Return (X, Y) of the center of cell containing provided text 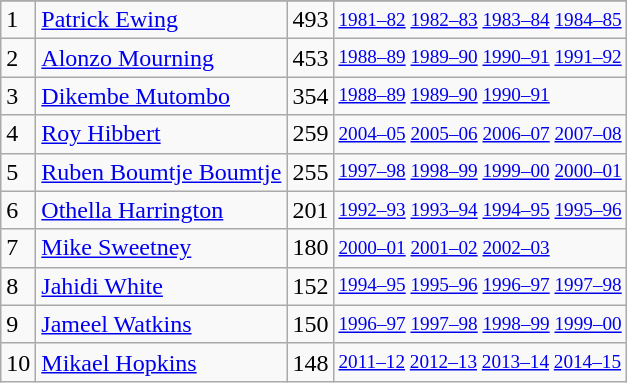
4 (18, 134)
Alonzo Mourning (162, 58)
10 (18, 362)
2011–12 2012–13 2013–14 2014–15 (480, 362)
7 (18, 248)
1988–89 1989–90 1990–91 (480, 96)
8 (18, 286)
Patrick Ewing (162, 20)
453 (310, 58)
5 (18, 172)
255 (310, 172)
180 (310, 248)
Roy Hibbert (162, 134)
1994–95 1995–96 1996–97 1997–98 (480, 286)
1997–98 1998–99 1999–00 2000–01 (480, 172)
1 (18, 20)
148 (310, 362)
Jameel Watkins (162, 324)
1988–89 1989–90 1990–91 1991–92 (480, 58)
1992–93 1993–94 1994–95 1995–96 (480, 210)
Othella Harrington (162, 210)
493 (310, 20)
1981–82 1982–83 1983–84 1984–85 (480, 20)
201 (310, 210)
152 (310, 286)
1996–97 1997–98 1998–99 1999–00 (480, 324)
Ruben Boumtje Boumtje (162, 172)
2000–01 2001–02 2002–03 (480, 248)
Mikael Hopkins (162, 362)
3 (18, 96)
Jahidi White (162, 286)
9 (18, 324)
259 (310, 134)
354 (310, 96)
2004–05 2005–06 2006–07 2007–08 (480, 134)
6 (18, 210)
Dikembe Mutombo (162, 96)
Mike Sweetney (162, 248)
2 (18, 58)
150 (310, 324)
